Locate the cell with the specified text and output its [X, Y] center coordinate. 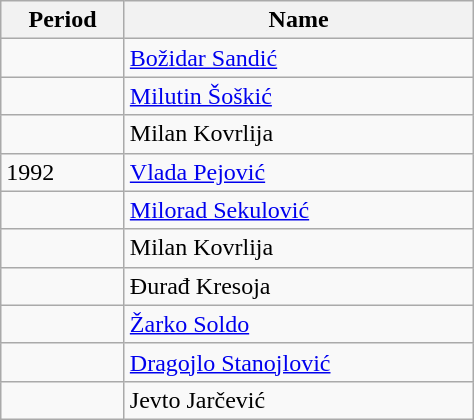
Vlada Pejović [298, 172]
Žarko Soldo [298, 324]
Period [63, 20]
Name [298, 20]
1992 [63, 172]
Dragojlo Stanojlović [298, 362]
Đurađ Kresoja [298, 286]
Milutin Šoškić [298, 96]
Jevto Jarčević [298, 400]
Božidar Sandić [298, 58]
Milorad Sekulović [298, 210]
